Detect which cell encompasses the target text, then output its (x, y) center coordinate. 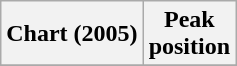
Chart (2005) (72, 34)
Peakposition (189, 34)
